Locate the cell with the specified text and output its (x, y) center coordinate. 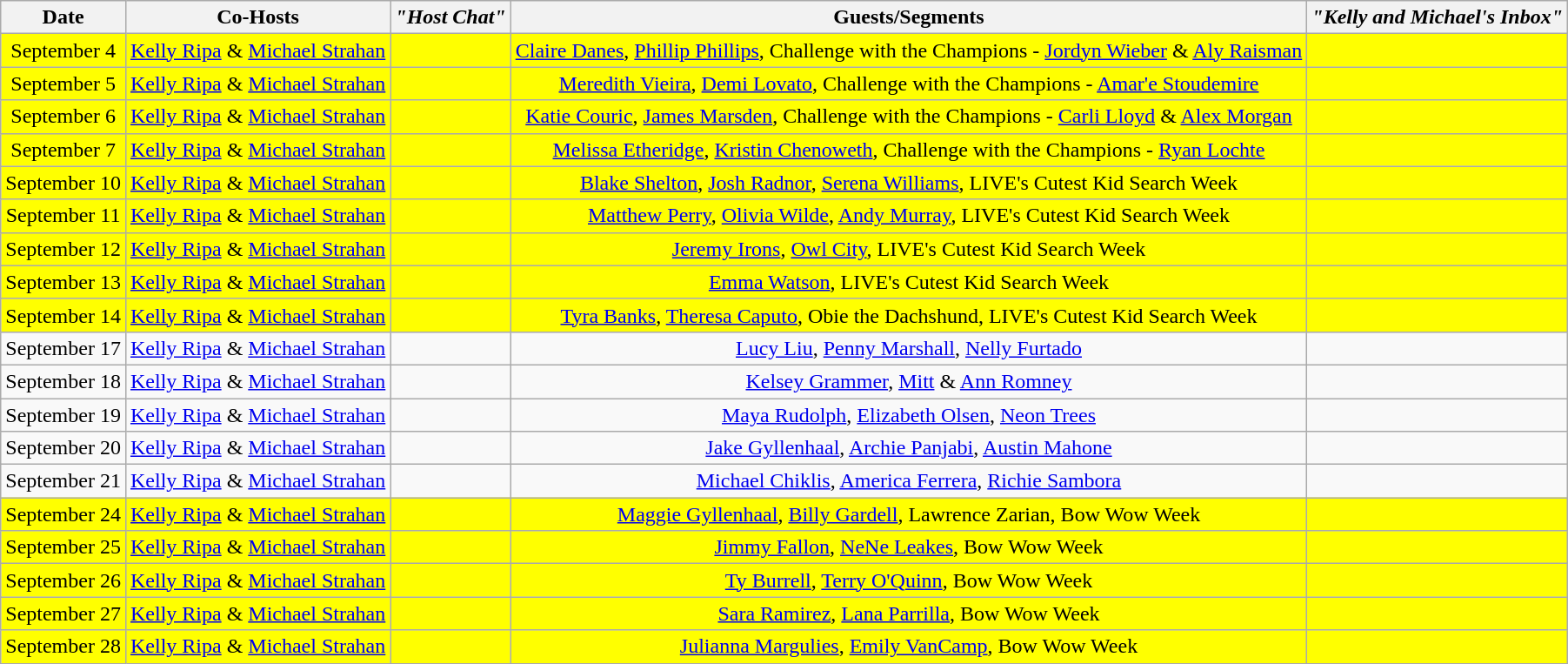
September 5 (63, 84)
"Host Chat" (450, 17)
Lucy Liu, Penny Marshall, Nelly Furtado (909, 348)
September 12 (63, 249)
September 10 (63, 183)
"Kelly and Michael's Inbox" (1438, 17)
September 21 (63, 481)
September 13 (63, 282)
September 20 (63, 448)
Sara Ramirez, Lana Parrilla, Bow Wow Week (909, 614)
Matthew Perry, Olivia Wilde, Andy Murray, LIVE's Cutest Kid Search Week (909, 216)
Maya Rudolph, Elizabeth Olsen, Neon Trees (909, 415)
Jeremy Irons, Owl City, LIVE's Cutest Kid Search Week (909, 249)
Jimmy Fallon, NeNe Leakes, Bow Wow Week (909, 547)
Tyra Banks, Theresa Caputo, Obie the Dachshund, LIVE's Cutest Kid Search Week (909, 315)
Co-Hosts (257, 17)
Maggie Gyllenhaal, Billy Gardell, Lawrence Zarian, Bow Wow Week (909, 514)
Kelsey Grammer, Mitt & Ann Romney (909, 381)
September 17 (63, 348)
September 7 (63, 150)
Ty Burrell, Terry O'Quinn, Bow Wow Week (909, 580)
Claire Danes, Phillip Phillips, Challenge with the Champions - Jordyn Wieber & Aly Raisman (909, 50)
Blake Shelton, Josh Radnor, Serena Williams, LIVE's Cutest Kid Search Week (909, 183)
September 4 (63, 50)
Katie Couric, James Marsden, Challenge with the Champions - Carli Lloyd & Alex Morgan (909, 117)
September 27 (63, 614)
Emma Watson, LIVE's Cutest Kid Search Week (909, 282)
September 24 (63, 514)
September 14 (63, 315)
Julianna Margulies, Emily VanCamp, Bow Wow Week (909, 647)
Melissa Etheridge, Kristin Chenoweth, Challenge with the Champions - Ryan Lochte (909, 150)
Jake Gyllenhaal, Archie Panjabi, Austin Mahone (909, 448)
September 6 (63, 117)
September 11 (63, 216)
Guests/Segments (909, 17)
Meredith Vieira, Demi Lovato, Challenge with the Champions - Amar'e Stoudemire (909, 84)
Michael Chiklis, America Ferrera, Richie Sambora (909, 481)
September 28 (63, 647)
Date (63, 17)
September 26 (63, 580)
September 25 (63, 547)
September 19 (63, 415)
September 18 (63, 381)
